Determine the [x, y] coordinate at the center of the cell enclosing the given text.  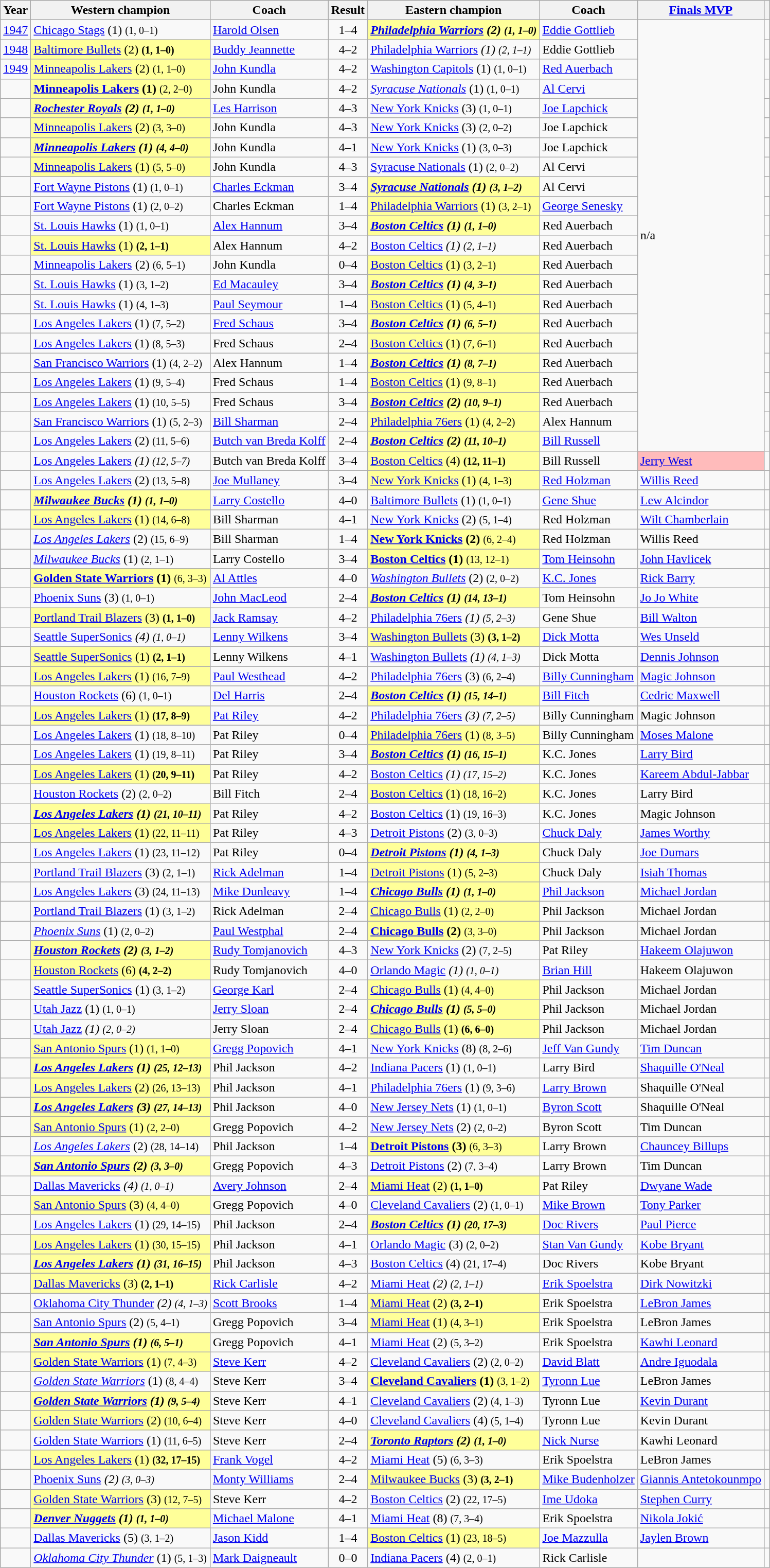
Boston Celtics (1) (23, 18–5) [454, 1538]
Jaylen Brown [701, 1538]
Nick Nurse [588, 1440]
Boston Celtics (1) (3, 2–1) [454, 265]
Chicago Bulls (1) (5, 5–0) [454, 1009]
Baltimore Bullets (2) (1, 1–0) [120, 49]
Mike Brown [588, 1205]
Los Angeles Lakers (2) (28, 14–14) [120, 1146]
Los Angeles Lakers (1) (25, 12–13) [120, 1068]
Los Angeles Lakers (1) (12, 5–7) [120, 461]
Los Angeles Lakers (2) (15, 6–9) [120, 539]
Tony Parker [701, 1205]
1949 [15, 69]
Jerry West [701, 461]
Cleveland Cavaliers (2) (4, 1–3) [454, 1401]
Fort Wayne Pistons (1) (1, 0–1) [120, 186]
Boston Celtics (1) (8, 7–1) [454, 363]
Golden State Warriors (1) (7, 4–3) [120, 1362]
Chicago Bulls (1) (4, 4–0) [454, 990]
Portland Trail Blazers (1) (3, 1–2) [120, 911]
Los Angeles Lakers (3) (24, 11–13) [120, 892]
Utah Jazz (1) (1, 0–1) [120, 1009]
Los Angeles Lakers (1) (7, 5–2) [120, 324]
Miami Heat (2) (2, 1–1) [454, 1283]
Portland Trail Blazers (3) (1, 1–0) [120, 618]
Boston Celtics (1) (2, 1–1) [454, 245]
Los Angeles Lakers (2) (26, 13–13) [120, 1087]
Philadelphia 76ers (1) (5, 2–3) [454, 618]
Detroit Pistons (3) (6, 3–3) [454, 1146]
San Antonio Spurs (2) (5, 4–1) [120, 1323]
Boston Celtics (1) (18, 16–2) [454, 794]
Del Harris [269, 696]
Los Angeles Lakers (1) (9, 5–4) [120, 382]
San Antonio Spurs (1) (1, 1–0) [120, 1048]
Boston Celtics (1) (1, 1–0) [454, 225]
Cleveland Cavaliers (2) (2, 0–2) [454, 1362]
Golden State Warriors (1) (9, 5–4) [120, 1401]
San Francisco Warriors (1) (4, 2–2) [120, 363]
Golden State Warriors (1) (6, 3–3) [120, 578]
Mike Budenholzer [588, 1479]
Milwaukee Bucks (3) (3, 2–1) [454, 1479]
New York Knicks (2) (5, 1–4) [454, 519]
Boston Celtics (1) (14, 13–1) [454, 598]
Philadelphia 76ers (3) (6, 2–4) [454, 676]
Los Angeles Lakers (1) (22, 11–11) [120, 833]
1947 [15, 30]
Indiana Pacers (1) (1, 0–1) [454, 1068]
Jeff Van Gundy [588, 1048]
Los Angeles Lakers (1) (19, 8–11) [120, 754]
Boston Celtics (1) (16, 15–1) [454, 754]
Jack Ramsay [269, 618]
Chicago Bulls (1) (1, 1–0) [454, 892]
n/a [701, 236]
Lew Alcindor [701, 500]
Mark Daigneault [269, 1558]
Finals MVP [701, 10]
New York Knicks (3) (2, 0–2) [454, 128]
Miami Heat (2) (5, 3–2) [454, 1342]
Jason Kidd [269, 1538]
Houston Rockets (2) (2, 0–2) [120, 794]
Phoenix Suns (3) (1, 0–1) [120, 598]
Isiah Thomas [701, 872]
Jo Jo White [701, 598]
San Antonio Spurs (1) (2, 2–0) [120, 1126]
Western champion [120, 10]
Phoenix Suns (1) (2, 0–2) [120, 931]
Boston Celtics (2) (22, 17–5) [454, 1499]
Dennis Johnson [701, 657]
Moses Malone [701, 735]
Dallas Mavericks (5) (3, 1–2) [120, 1538]
Cleveland Cavaliers (4) (5, 1–4) [454, 1420]
Eastern champion [454, 10]
Oklahoma City Thunder (1) (5, 1–3) [120, 1558]
Detroit Pistons (2) (3, 0–3) [454, 833]
Toronto Raptors (2) (1, 1–0) [454, 1440]
Giannis Antetokounmpo [701, 1479]
Syracuse Nationals (1) (2, 0–2) [454, 167]
George Karl [269, 990]
Paul Westhead [269, 676]
New York Knicks (1) (3, 0–3) [454, 147]
Year [15, 10]
Detroit Pistons (1) (4, 1–3) [454, 852]
Washington Bullets (2) (2, 0–2) [454, 578]
Minneapolis Lakers (1) (5, 5–0) [120, 167]
Dwyane Wade [701, 1185]
Denver Nuggets (1) (1, 1–0) [120, 1519]
San Antonio Spurs (2) (3, 3–0) [120, 1166]
New York Knicks (1) (4, 1–3) [454, 480]
New York Knicks (8) (8, 2–6) [454, 1048]
Minneapolis Lakers (2) (6, 5–1) [120, 265]
Miami Heat (2) (1, 1–0) [454, 1185]
Boston Celtics (1) (7, 6–1) [454, 343]
Boston Celtics (4) (12, 11–1) [454, 461]
Miami Heat (8) (7, 3–4) [454, 1519]
Los Angeles Lakers (1) (21, 10–11) [120, 813]
Los Angeles Lakers (2) (13, 5–8) [120, 480]
Monty Williams [269, 1479]
New York Knicks (2) (6, 2–4) [454, 539]
Boston Celtics (1) (15, 14–1) [454, 696]
Boston Celtics (1) (19, 16–3) [454, 813]
Los Angeles Lakers (1) (10, 5–5) [120, 402]
Boston Celtics (1) (13, 12–1) [454, 558]
St. Louis Hawks (1) (4, 1–3) [120, 304]
Chicago Stags (1) (1, 0–1) [120, 30]
New York Knicks (2) (7, 2–5) [454, 950]
San Francisco Warriors (1) (5, 2–3) [120, 421]
Washington Capitols (1) (1, 0–1) [454, 69]
New Jersey Nets (1) (1, 0–1) [454, 1107]
Los Angeles Lakers (1) (32, 17–15) [120, 1459]
Nikola Jokić [701, 1519]
Cleveland Cavaliers (1) (3, 1–2) [454, 1381]
Phoenix Suns (2) (3, 0–3) [120, 1479]
Dirk Nowitzki [701, 1283]
St. Louis Hawks (1) (2, 1–1) [120, 245]
Minneapolis Lakers (1) (4, 4–0) [120, 147]
Los Angeles Lakers (1) (18, 8–10) [120, 735]
Los Angeles Lakers (1) (14, 6–8) [120, 519]
Syracuse Nationals (1) (3, 1–2) [454, 186]
Chicago Bulls (1) (2, 2–0) [454, 911]
Boston Celtics (2) (11, 10–1) [454, 441]
George Senesky [588, 206]
Joe Dumars [701, 852]
Boston Celtics (1) (17, 15–2) [454, 774]
Orlando Magic (1) (1, 0–1) [454, 970]
Result [348, 10]
Houston Rockets (2) (3, 1–2) [120, 950]
Oklahoma City Thunder (2) (4, 1–3) [120, 1303]
Chicago Bulls (2) (3, 3–0) [454, 931]
Syracuse Nationals (1) (1, 0–1) [454, 89]
David Blatt [588, 1362]
Philadelphia 76ers (1) (4, 2–2) [454, 421]
1948 [15, 49]
Boston Celtics (2) (10, 9–1) [454, 402]
Los Angeles Lakers (1) (30, 15–15) [120, 1244]
Los Angeles Lakers (1) (17, 8–9) [120, 715]
New Jersey Nets (2) (2, 0–2) [454, 1126]
Fort Wayne Pistons (1) (2, 0–2) [120, 206]
Philadelphia Warriors (1) (2, 1–1) [454, 49]
Chauncey Billups [701, 1146]
Los Angeles Lakers (2) (11, 5–6) [120, 441]
John MacLeod [269, 598]
Seattle SuperSonics (1) (3, 1–2) [120, 990]
Milwaukee Bucks (1) (1, 1–0) [120, 500]
James Worthy [701, 833]
Los Angeles Lakers (1) (16, 7–9) [120, 676]
Houston Rockets (6) (4, 2–2) [120, 970]
Utah Jazz (1) (2, 0–2) [120, 1029]
Ime Udoka [588, 1499]
Boston Celtics (1) (5, 4–1) [454, 304]
Minneapolis Lakers (2) (3, 3–0) [120, 128]
Joe Mazzulla [588, 1538]
Philadelphia 76ers (1) (9, 3–6) [454, 1087]
Indiana Pacers (4) (2, 0–1) [454, 1558]
Golden State Warriors (2) (10, 6–4) [120, 1420]
Paul Seymour [269, 304]
Dallas Mavericks (4) (1, 0–1) [120, 1185]
Detroit Pistons (2) (7, 3–4) [454, 1166]
Paul Pierce [701, 1225]
Avery Johnson [269, 1185]
Andre Iguodala [701, 1362]
Minneapolis Lakers (1) (2, 2–0) [120, 89]
Los Angeles Lakers (1) (8, 5–3) [120, 343]
Michael Malone [269, 1519]
St. Louis Hawks (1) (1, 0–1) [120, 225]
Joe Mullaney [269, 480]
Minneapolis Lakers (2) (1, 1–0) [120, 69]
Miami Heat (1) (4, 3–1) [454, 1323]
Paul Westphal [269, 931]
Golden State Warriors (1) (11, 6–5) [120, 1440]
Scott Brooks [269, 1303]
Rochester Royals (2) (1, 1–0) [120, 108]
Cedric Maxwell [701, 696]
Boston Celtics (4) (21, 17–4) [454, 1264]
Boston Celtics (1) (20, 17–3) [454, 1225]
Seattle SuperSonics (4) (1, 0–1) [120, 637]
0–0 [348, 1558]
Baltimore Bullets (1) (1, 0–1) [454, 500]
John Havlicek [701, 558]
Orlando Magic (3) (2, 0–2) [454, 1244]
Houston Rockets (6) (1, 0–1) [120, 696]
Brian Hill [588, 970]
Wilt Chamberlain [701, 519]
Los Angeles Lakers (1) (29, 14–15) [120, 1225]
Stan Van Gundy [588, 1244]
Bill Walton [701, 618]
New York Knicks (3) (1, 0–1) [454, 108]
San Antonio Spurs (3) (4, 4–0) [120, 1205]
Seattle SuperSonics (1) (2, 1–1) [120, 657]
Les Harrison [269, 108]
Washington Bullets (1) (4, 1–3) [454, 657]
Harold Olsen [269, 30]
San Antonio Spurs (1) (6, 5–1) [120, 1342]
Milwaukee Bucks (1) (2, 1–1) [120, 558]
Mike Dunleavy [269, 892]
Washington Bullets (3) (3, 1–2) [454, 637]
Wes Unseld [701, 637]
Philadelphia 76ers (1) (8, 3–5) [454, 735]
Frank Vogel [269, 1459]
Boston Celtics (1) (4, 3–1) [454, 285]
Stephen Curry [701, 1499]
Philadelphia 76ers (3) (7, 2–5) [454, 715]
Miami Heat (2) (3, 2–1) [454, 1303]
Detroit Pistons (1) (5, 2–3) [454, 872]
Los Angeles Lakers (1) (23, 11–12) [120, 852]
Los Angeles Lakers (3) (27, 14–13) [120, 1107]
Boston Celtics (1) (9, 8–1) [454, 382]
Golden State Warriors (3) (12, 7–5) [120, 1499]
Cleveland Cavaliers (2) (1, 0–1) [454, 1205]
Los Angeles Lakers (1) (31, 16–15) [120, 1264]
Rick Barry [701, 578]
Dallas Mavericks (3) (2, 1–1) [120, 1283]
Kareem Abdul-Jabbar [701, 774]
Boston Celtics (1) (6, 5–1) [454, 324]
Golden State Warriors (1) (8, 4–4) [120, 1381]
Portland Trail Blazers (3) (2, 1–1) [120, 872]
Buddy Jeannette [269, 49]
Chicago Bulls (1) (6, 6–0) [454, 1029]
Los Angeles Lakers (1) (20, 9–11) [120, 774]
St. Louis Hawks (1) (3, 1–2) [120, 285]
Philadelphia Warriors (2) (1, 1–0) [454, 30]
Philadelphia Warriors (1) (3, 2–1) [454, 206]
Miami Heat (5) (6, 3–3) [454, 1459]
Al Attles [269, 578]
Ed Macauley [269, 285]
